Locate the cell with the specified text and output its (x, y) center coordinate. 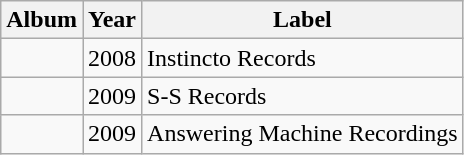
Label (303, 20)
Answering Machine Recordings (303, 134)
S-S Records (303, 96)
Album (42, 20)
2008 (112, 58)
Year (112, 20)
Instincto Records (303, 58)
